Find where the given text appears and provide that cell's center as [X, Y] coordinate. 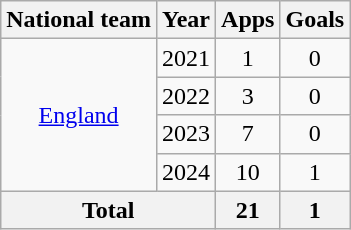
2023 [186, 134]
21 [248, 210]
10 [248, 172]
3 [248, 96]
7 [248, 134]
Total [108, 210]
2022 [186, 96]
Apps [248, 20]
2024 [186, 172]
England [79, 115]
2021 [186, 58]
Year [186, 20]
Goals [315, 20]
National team [79, 20]
